Return the (X, Y) coordinate for the center point of the cell that contains the specified text.  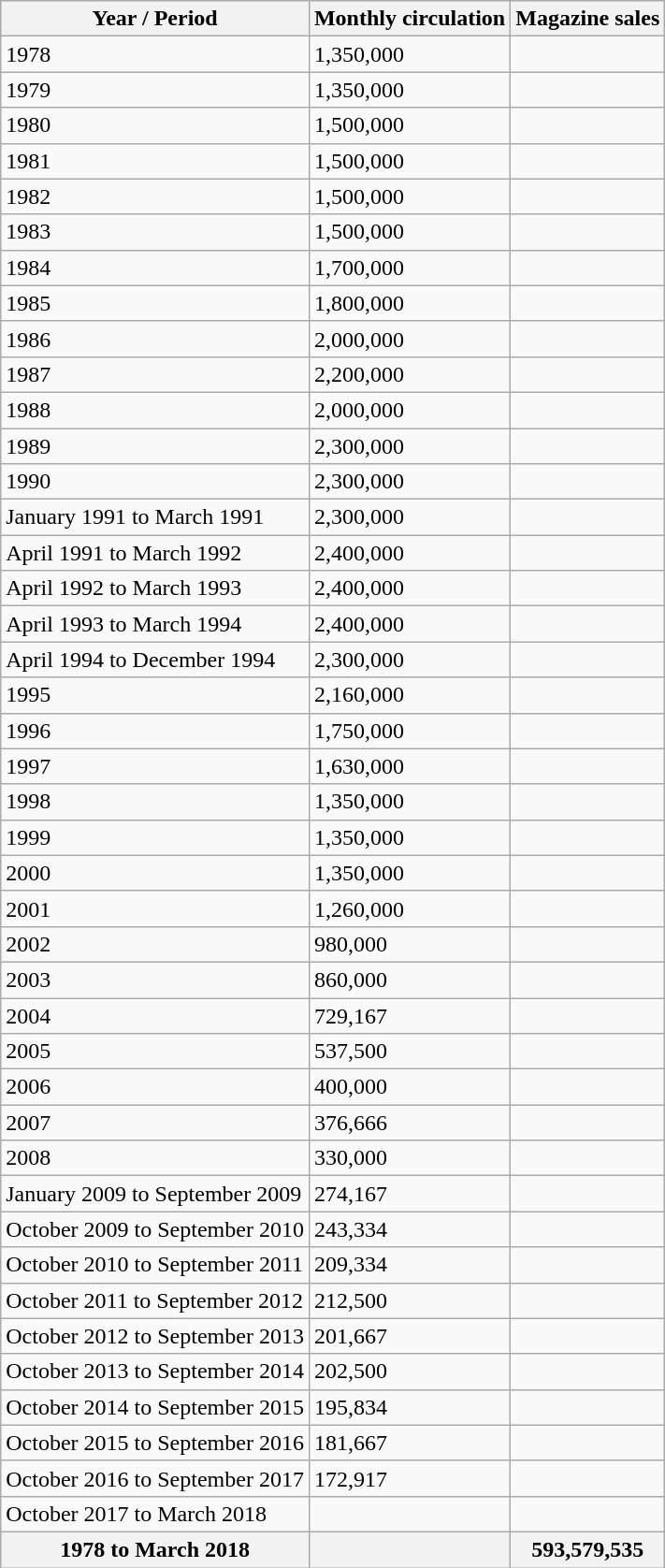
1990 (155, 482)
2007 (155, 1123)
October 2009 to September 2010 (155, 1229)
2000 (155, 873)
1995 (155, 695)
October 2013 to September 2014 (155, 1372)
1997 (155, 766)
1981 (155, 161)
1988 (155, 410)
1,750,000 (410, 731)
January 1991 to March 1991 (155, 517)
593,579,535 (587, 1549)
537,500 (410, 1052)
2,160,000 (410, 695)
Monthly circulation (410, 19)
1,700,000 (410, 268)
172,917 (410, 1478)
195,834 (410, 1407)
1996 (155, 731)
1978 to March 2018 (155, 1549)
1989 (155, 446)
1979 (155, 90)
April 1992 to March 1993 (155, 588)
1984 (155, 268)
October 2012 to September 2013 (155, 1336)
2008 (155, 1158)
2006 (155, 1087)
2003 (155, 980)
1,800,000 (410, 303)
October 2011 to September 2012 (155, 1300)
1983 (155, 232)
April 1994 to December 1994 (155, 660)
1985 (155, 303)
202,500 (410, 1372)
330,000 (410, 1158)
April 1991 to March 1992 (155, 553)
2004 (155, 1015)
October 2010 to September 2011 (155, 1265)
April 1993 to March 1994 (155, 624)
1999 (155, 837)
212,500 (410, 1300)
1978 (155, 54)
October 2015 to September 2016 (155, 1443)
October 2017 to March 2018 (155, 1514)
209,334 (410, 1265)
274,167 (410, 1194)
1980 (155, 125)
729,167 (410, 1015)
1982 (155, 196)
Year / Period (155, 19)
2002 (155, 944)
201,667 (410, 1336)
860,000 (410, 980)
1986 (155, 339)
Magazine sales (587, 19)
980,000 (410, 944)
181,667 (410, 1443)
October 2014 to September 2015 (155, 1407)
October 2016 to September 2017 (155, 1478)
January 2009 to September 2009 (155, 1194)
1998 (155, 802)
2001 (155, 908)
1,630,000 (410, 766)
2005 (155, 1052)
2,200,000 (410, 374)
1987 (155, 374)
376,666 (410, 1123)
243,334 (410, 1229)
400,000 (410, 1087)
1,260,000 (410, 908)
